Locate the cell with the specified text and output its (X, Y) center coordinate. 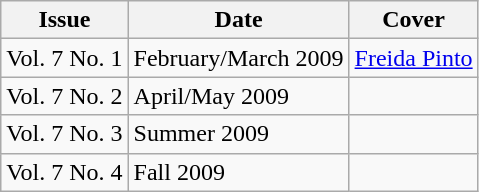
Issue (64, 20)
Vol. 7 No. 2 (64, 96)
February/March 2009 (238, 58)
Summer 2009 (238, 134)
Freida Pinto (414, 58)
Vol. 7 No. 4 (64, 172)
Vol. 7 No. 1 (64, 58)
Vol. 7 No. 3 (64, 134)
Date (238, 20)
April/May 2009 (238, 96)
Cover (414, 20)
Fall 2009 (238, 172)
